Return [x, y] of the center of cell containing provided text 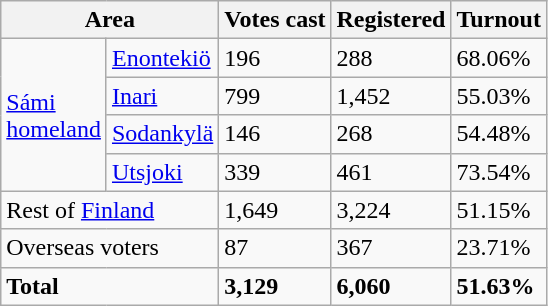
Overseas voters [110, 248]
51.63% [499, 286]
Sámihomeland [54, 115]
3,224 [391, 210]
73.54% [499, 172]
55.03% [499, 96]
196 [275, 58]
288 [391, 58]
68.06% [499, 58]
51.15% [499, 210]
87 [275, 248]
Rest of Finland [110, 210]
799 [275, 96]
268 [391, 134]
Total [110, 286]
Sodankylä [162, 134]
Enontekiö [162, 58]
Inari [162, 96]
6,060 [391, 286]
23.71% [499, 248]
367 [391, 248]
54.48% [499, 134]
1,649 [275, 210]
Registered [391, 20]
Votes cast [275, 20]
461 [391, 172]
146 [275, 134]
Utsjoki [162, 172]
Turnout [499, 20]
3,129 [275, 286]
339 [275, 172]
1,452 [391, 96]
Area [110, 20]
